Find where the given text appears and provide that cell's center as [X, Y] coordinate. 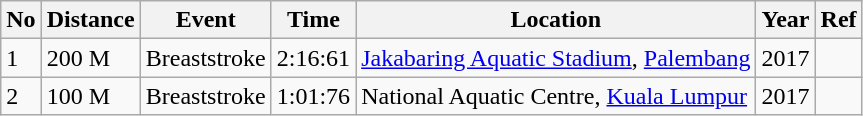
Distance [90, 20]
Ref [838, 20]
No [21, 20]
Location [556, 20]
1 [21, 58]
2:16:61 [313, 58]
200 M [90, 58]
2 [21, 96]
100 M [90, 96]
1:01:76 [313, 96]
Year [786, 20]
National Aquatic Centre, Kuala Lumpur [556, 96]
Event [206, 20]
Time [313, 20]
Jakabaring Aquatic Stadium, Palembang [556, 58]
